Identify which cell holds the provided text, then report its (x, y) central coordinate. 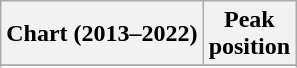
Peakposition (249, 34)
Chart (2013–2022) (102, 34)
